Determine the (x, y) coordinate at the center of the cell enclosing the given text.  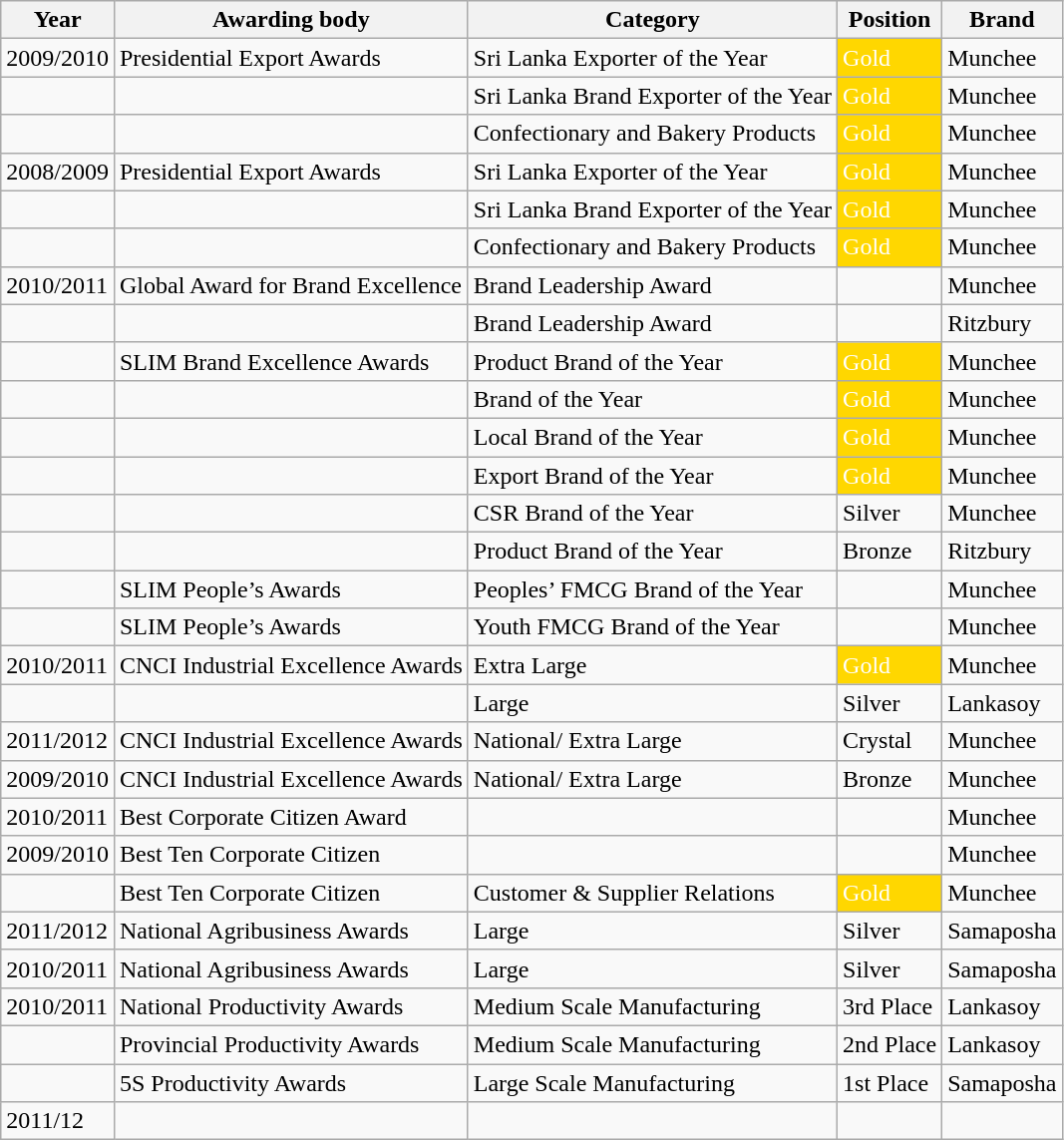
Extra Large (652, 665)
Large Scale Manufacturing (652, 1082)
Crystal (889, 741)
Best Corporate Citizen Award (291, 817)
Global Award for Brand Excellence (291, 285)
CSR Brand of the Year (652, 514)
Brand (1002, 20)
Youth FMCG Brand of the Year (652, 627)
Peoples’ FMCG Brand of the Year (652, 589)
SLIM Brand Excellence Awards (291, 361)
Local Brand of the Year (652, 437)
Year (58, 20)
5S Productivity Awards (291, 1082)
2008/2009 (58, 172)
Provincial Productivity Awards (291, 1044)
2nd Place (889, 1044)
Brand of the Year (652, 399)
Awarding body (291, 20)
Category (652, 20)
National Productivity Awards (291, 1006)
2011/12 (58, 1121)
Customer & Supplier Relations (652, 893)
3rd Place (889, 1006)
Export Brand of the Year (652, 476)
Position (889, 20)
1st Place (889, 1082)
